Scan for the cell matching the given text and deliver its (X, Y) coordinate at center. 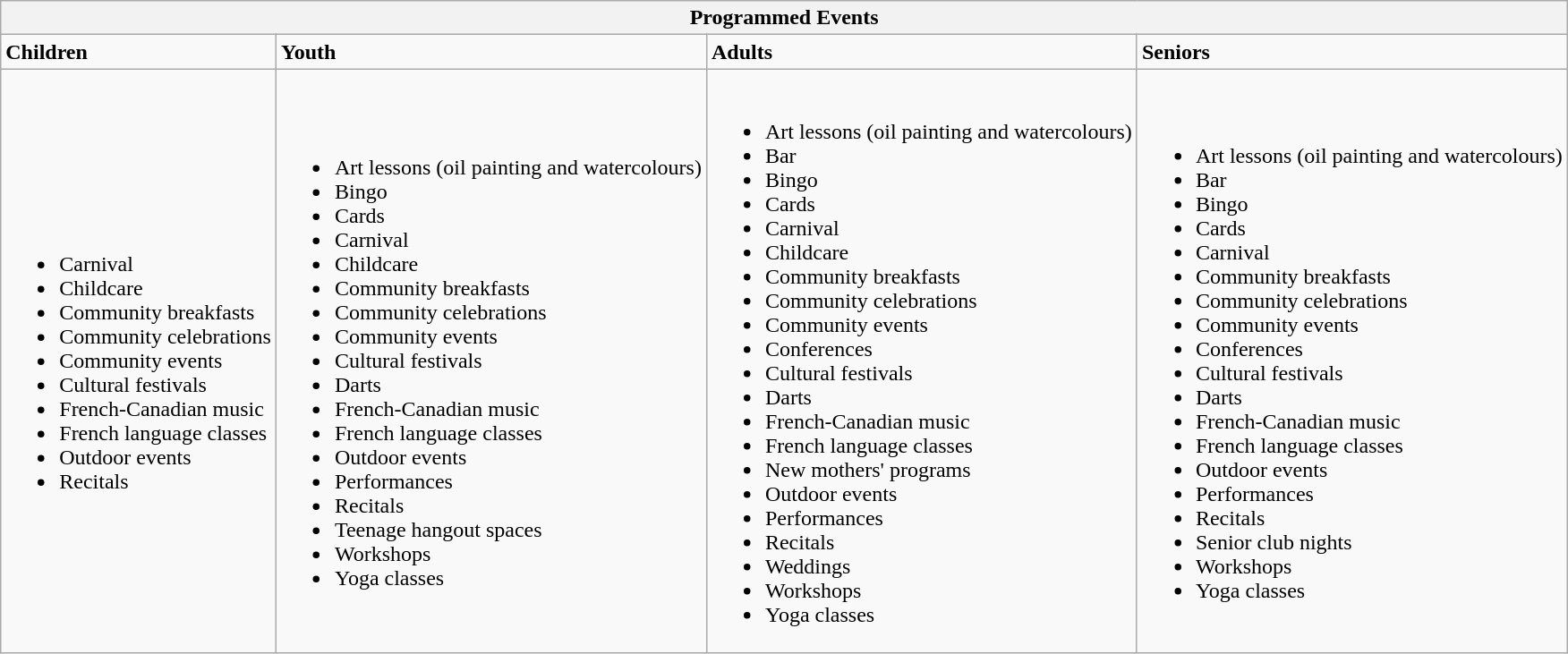
Programmed Events (784, 18)
Youth (490, 52)
Seniors (1351, 52)
Children (139, 52)
Adults (922, 52)
